Search for the cell housing the specified text and yield its [x, y] center coordinate. 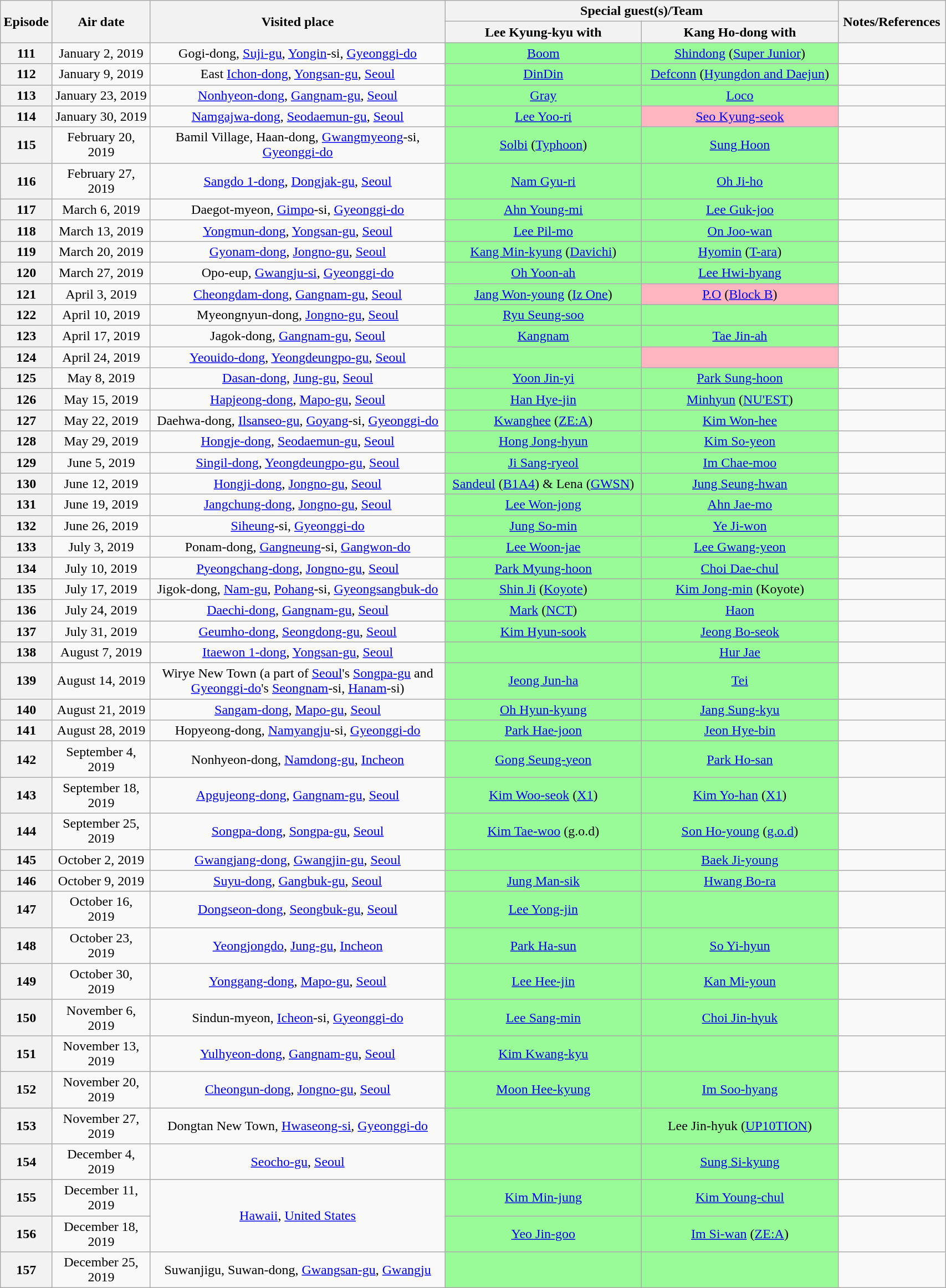
Moon Hee-kyung [543, 1089]
Im Soo-hyang [740, 1089]
Kim Young-chul [740, 1198]
Seo Kyung-seok [740, 116]
134 [27, 568]
143 [27, 796]
Choi Dae-chul [740, 568]
157 [27, 1270]
Gogi-dong, Suji-gu, Yongin-si, Gyeonggi-do [298, 53]
Visited place [298, 22]
December 4, 2019 [101, 1162]
January 23, 2019 [101, 95]
153 [27, 1126]
150 [27, 1017]
October 23, 2019 [101, 945]
Siheung-si, Gyeonggi-do [298, 526]
118 [27, 230]
July 17, 2019 [101, 589]
Sindun-myeon, Icheon-si, Gyeonggi-do [298, 1017]
Shin Ji (Koyote) [543, 589]
142 [27, 759]
Lee Won-jong [543, 505]
Notes/References [891, 22]
July 10, 2019 [101, 568]
Sangam-dong, Mapo-gu, Seoul [298, 710]
Gyonam-dong, Jongno-gu, Seoul [298, 252]
July 3, 2019 [101, 547]
122 [27, 315]
139 [27, 681]
Kangnam [543, 336]
Wirye New Town (a part of Seoul's Songpa-gu and Gyeonggi-do's Seongnam-si, Hanam-si) [298, 681]
Lee Kyung-kyu with [543, 32]
December 18, 2019 [101, 1234]
Kim Won-hee [740, 420]
Lee Hee-jin [543, 982]
November 27, 2019 [101, 1126]
Solbi (Typhoon) [543, 145]
Sandeul (B1A4) & Lena (GWSN) [543, 484]
Daehwa-dong, Ilsanseo-gu, Goyang-si, Gyeonggi-do [298, 420]
116 [27, 181]
Yeo Jin-goo [543, 1234]
July 31, 2019 [101, 631]
October 2, 2019 [101, 860]
Sangdo 1-dong, Dongjak-gu, Seoul [298, 181]
Tei [740, 681]
Park Ho-san [740, 759]
November 6, 2019 [101, 1017]
112 [27, 74]
Jangchung-dong, Jongno-gu, Seoul [298, 505]
Jagok-dong, Gangnam-gu, Seoul [298, 336]
Kim Hyun-sook [543, 631]
Jang Won-young (Iz One) [543, 294]
Han Hye-jin [543, 399]
119 [27, 252]
October 16, 2019 [101, 910]
December 11, 2019 [101, 1198]
Tae Jin-ah [740, 336]
Jang Sung-kyu [740, 710]
Lee Gwang-yeon [740, 547]
Yeongjongdo, Jung-gu, Incheon [298, 945]
Hur Jae [740, 653]
128 [27, 442]
Kang Ho-dong with [740, 32]
Suyu-dong, Gangbuk-gu, Seoul [298, 881]
Cheongun-dong, Jongno-gu, Seoul [298, 1089]
March 20, 2019 [101, 252]
January 30, 2019 [101, 116]
120 [27, 273]
May 15, 2019 [101, 399]
123 [27, 336]
Jung So-min [543, 526]
Yeouido-dong, Yeongdeungpo-gu, Seoul [298, 357]
Park Hae-joon [543, 731]
Lee Guk-joo [740, 209]
Minhyun (NU'EST) [740, 399]
Kan Mi-youn [740, 982]
Seocho-gu, Seoul [298, 1162]
Gwangjang-dong, Gwangjin-gu, Seoul [298, 860]
March 13, 2019 [101, 230]
June 12, 2019 [101, 484]
Jeon Hye-bin [740, 731]
Hongji-dong, Jongno-gu, Seoul [298, 484]
November 20, 2019 [101, 1089]
Ryu Seung-soo [543, 315]
May 29, 2019 [101, 442]
Nam Gyu-ri [543, 181]
Mark (NCT) [543, 610]
Baek Ji-young [740, 860]
Kang Min-kyung (Davichi) [543, 252]
111 [27, 53]
Suwanjigu, Suwan-dong, Gwangsan-gu, Gwangju [298, 1270]
Hyomin (T-ara) [740, 252]
Defconn (Hyungdon and Daejun) [740, 74]
June 5, 2019 [101, 463]
Kim Jong-min (Koyote) [740, 589]
August 14, 2019 [101, 681]
June 19, 2019 [101, 505]
September 25, 2019 [101, 831]
147 [27, 910]
Geumho-dong, Seongdong-gu, Seoul [298, 631]
Choi Jin-hyuk [740, 1017]
Shindong (Super Junior) [740, 53]
Yongmun-dong, Yongsan-gu, Seoul [298, 230]
February 20, 2019 [101, 145]
138 [27, 653]
136 [27, 610]
Lee Woon-jae [543, 547]
August 7, 2019 [101, 653]
137 [27, 631]
140 [27, 710]
Kim Min-jung [543, 1198]
Daegot-myeon, Gimpo-si, Gyeonggi-do [298, 209]
Jung Man-sik [543, 881]
Lee Yong-jin [543, 910]
November 13, 2019 [101, 1054]
Sung Hoon [740, 145]
Kim Kwang-kyu [543, 1054]
Apgujeong-dong, Gangnam-gu, Seoul [298, 796]
Air date [101, 22]
Oh Hyun-kyung [543, 710]
Episode [27, 22]
Itaewon 1-dong, Yongsan-gu, Seoul [298, 653]
Cheongdam-dong, Gangnam-gu, Seoul [298, 294]
156 [27, 1234]
Loco [740, 95]
Singil-dong, Yeongdeungpo-gu, Seoul [298, 463]
January 2, 2019 [101, 53]
Lee Jin-hyuk (UP10TION) [740, 1126]
March 6, 2019 [101, 209]
141 [27, 731]
Lee Yoo-ri [543, 116]
Jigok-dong, Nam-gu, Pohang-si, Gyeongsangbuk-do [298, 589]
January 9, 2019 [101, 74]
Oh Ji-ho [740, 181]
Dasan-dong, Jung-gu, Seoul [298, 378]
149 [27, 982]
114 [27, 116]
126 [27, 399]
Kim So-yeon [740, 442]
131 [27, 505]
DinDin [543, 74]
113 [27, 95]
Nonhyeon-dong, Namdong-gu, Incheon [298, 759]
Ponam-dong, Gangneung-si, Gangwon-do [298, 547]
Ahn Young-mi [543, 209]
Im Si-wan (ZE:A) [740, 1234]
Ahn Jae-mo [740, 505]
Sung Si-kyung [740, 1162]
130 [27, 484]
Haon [740, 610]
Park Sung-hoon [740, 378]
August 28, 2019 [101, 731]
132 [27, 526]
Yoon Jin-yi [543, 378]
Hawaii, United States [298, 1216]
125 [27, 378]
Ji Sang-ryeol [543, 463]
Oh Yoon-ah [543, 273]
121 [27, 294]
155 [27, 1198]
Yonggang-dong, Mapo-gu, Seoul [298, 982]
Lee Hwi-hyang [740, 273]
Jung Seung-hwan [740, 484]
Dongseon-dong, Seongbuk-gu, Seoul [298, 910]
Namgajwa-dong, Seodaemun-gu, Seoul [298, 116]
July 24, 2019 [101, 610]
Hwang Bo-ra [740, 881]
151 [27, 1054]
December 25, 2019 [101, 1270]
Kim Yo-han (X1) [740, 796]
June 26, 2019 [101, 526]
April 10, 2019 [101, 315]
Daechi-dong, Gangnam-gu, Seoul [298, 610]
Lee Sang-min [543, 1017]
On Joo-wan [740, 230]
April 3, 2019 [101, 294]
133 [27, 547]
154 [27, 1162]
Gong Seung-yeon [543, 759]
Pyeongchang-dong, Jongno-gu, Seoul [298, 568]
East Ichon-dong, Yongsan-gu, Seoul [298, 74]
Songpa-dong, Songpa-gu, Seoul [298, 831]
February 27, 2019 [101, 181]
April 17, 2019 [101, 336]
117 [27, 209]
129 [27, 463]
Kim Woo-seok (X1) [543, 796]
Kwanghee (ZE:A) [543, 420]
135 [27, 589]
Bamil Village, Haan-dong, Gwangmyeong-si, Gyeonggi-do [298, 145]
Kim Tae-woo (g.o.d) [543, 831]
Hapjeong-dong, Mapo-gu, Seoul [298, 399]
Yulhyeon-dong, Gangnam-gu, Seoul [298, 1054]
148 [27, 945]
Hopyeong-dong, Namyangju-si, Gyeonggi-do [298, 731]
115 [27, 145]
August 21, 2019 [101, 710]
Dongtan New Town, Hwaseong-si, Gyeonggi-do [298, 1126]
Park Ha-sun [543, 945]
Special guest(s)/Team [642, 11]
So Yi-hyun [740, 945]
Hongje-dong, Seodaemun-gu, Seoul [298, 442]
October 30, 2019 [101, 982]
Nonhyeon-dong, Gangnam-gu, Seoul [298, 95]
May 8, 2019 [101, 378]
April 24, 2019 [101, 357]
March 27, 2019 [101, 273]
Jeong Jun-ha [543, 681]
Jeong Bo-seok [740, 631]
September 4, 2019 [101, 759]
124 [27, 357]
Son Ho-young (g.o.d) [740, 831]
Opo-eup, Gwangju-si, Gyeonggi-do [298, 273]
127 [27, 420]
Ye Ji-won [740, 526]
Im Chae-moo [740, 463]
144 [27, 831]
145 [27, 860]
P.O (Block B) [740, 294]
Gray [543, 95]
May 22, 2019 [101, 420]
Boom [543, 53]
Myeongnyun-dong, Jongno-gu, Seoul [298, 315]
October 9, 2019 [101, 881]
146 [27, 881]
Park Myung-hoon [543, 568]
152 [27, 1089]
Lee Pil-mo [543, 230]
Hong Jong-hyun [543, 442]
September 18, 2019 [101, 796]
